Scan for the cell matching the given text and deliver its (x, y) coordinate at center. 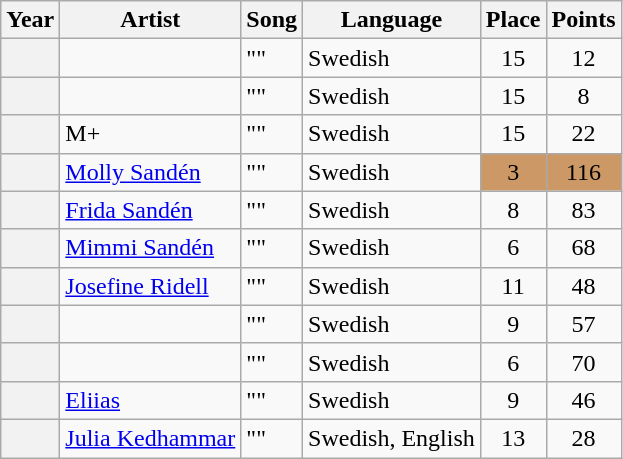
Song (272, 20)
48 (584, 286)
13 (513, 438)
Frida Sandén (150, 210)
12 (584, 58)
Molly Sandén (150, 172)
Language (392, 20)
57 (584, 324)
Year (30, 20)
83 (584, 210)
68 (584, 248)
Mimmi Sandén (150, 248)
Julia Kedhammar (150, 438)
Artist (150, 20)
Swedish, English (392, 438)
M+ (150, 134)
Eliias (150, 400)
116 (584, 172)
46 (584, 400)
Points (584, 20)
Josefine Ridell (150, 286)
22 (584, 134)
Place (513, 20)
28 (584, 438)
11 (513, 286)
3 (513, 172)
70 (584, 362)
